Return [X, Y] of the center of cell containing provided text 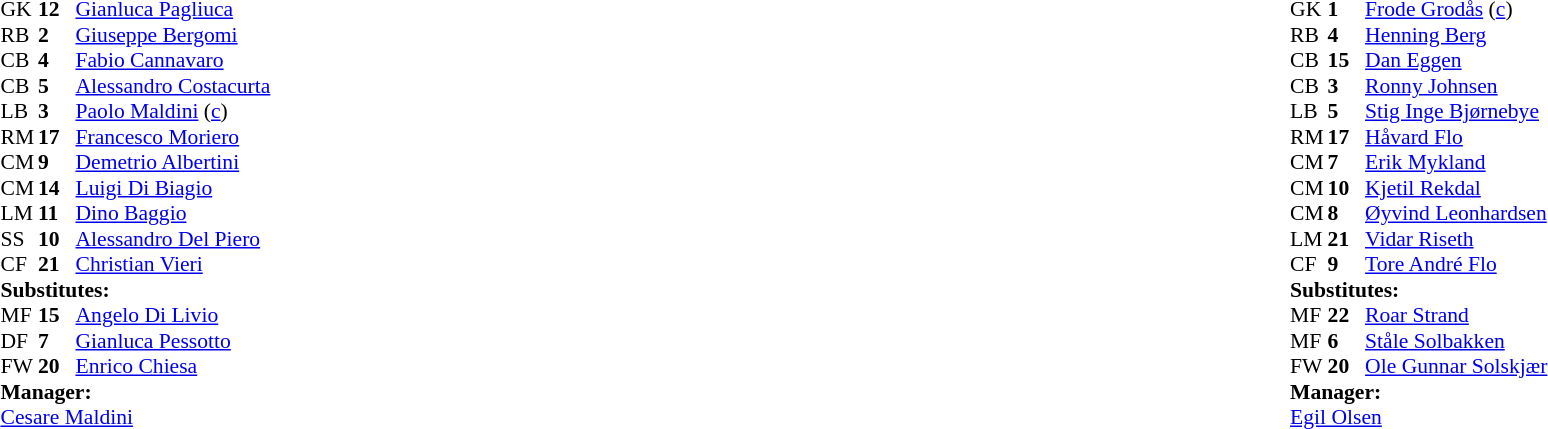
Erik Mykland [1456, 163]
Angelo Di Livio [174, 315]
Roar Strand [1456, 315]
Håvard Flo [1456, 137]
Demetrio Albertini [174, 163]
Kjetil Rekdal [1456, 188]
DF [19, 341]
Alessandro Costacurta [174, 86]
14 [57, 188]
Tore André Flo [1456, 265]
Ståle Solbakken [1456, 341]
Paolo Maldini (c) [174, 111]
Øyvind Leonhardsen [1456, 213]
6 [1347, 341]
2 [57, 35]
Francesco Moriero [174, 137]
Stig Inge Bjørnebye [1456, 111]
Fabio Cannavaro [174, 61]
22 [1347, 315]
11 [57, 213]
Dino Baggio [174, 213]
Giuseppe Bergomi [174, 35]
8 [1347, 213]
Gianluca Pessotto [174, 341]
Vidar Riseth [1456, 239]
Luigi Di Biagio [174, 188]
Ronny Johnsen [1456, 86]
Dan Eggen [1456, 61]
SS [19, 239]
Christian Vieri [174, 265]
Henning Berg [1456, 35]
Ole Gunnar Solskjær [1456, 367]
Alessandro Del Piero [174, 239]
Enrico Chiesa [174, 367]
